Identify which cell holds the provided text, then report its (x, y) central coordinate. 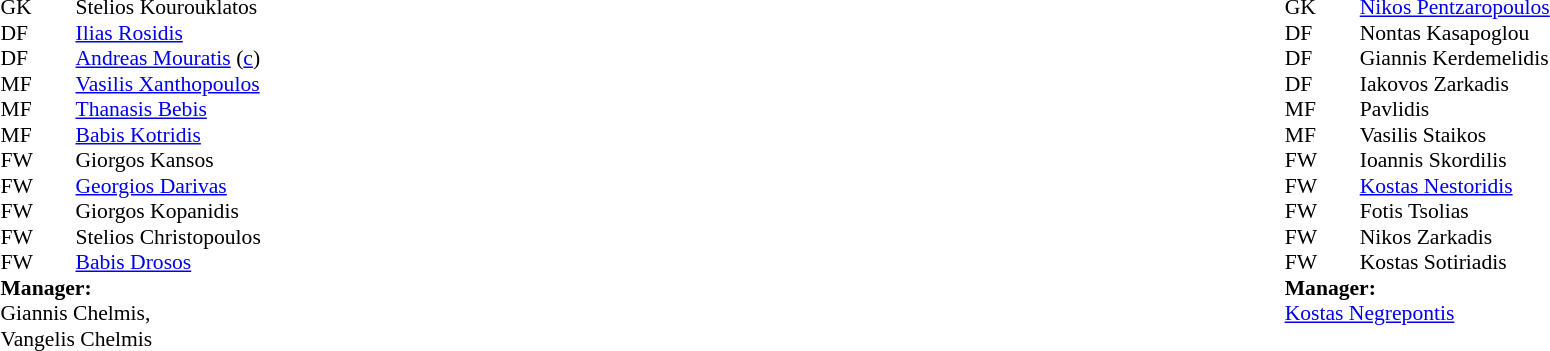
Nikos Zarkadis (1455, 237)
Georgios Darivas (168, 186)
Andreas Mouratis (c) (168, 59)
Babis Drosos (168, 263)
Giannis Kerdemelidis (1455, 59)
Kostas Sotiriadis (1455, 263)
Babis Kotridis (168, 135)
Giorgos Kansos (168, 161)
Kostas Negrepontis (1418, 313)
Pavlidis (1455, 109)
Vasilis Xanthopoulos (168, 84)
Stelios Christopoulos (168, 237)
Kostas Nestoridis (1455, 186)
Iakovos Zarkadis (1455, 84)
Giorgos Kopanidis (168, 211)
Vasilis Staikos (1455, 135)
Nontas Kasapoglou (1455, 33)
Fotis Tsolias (1455, 211)
Ilias Rosidis (168, 33)
Ioannis Skordilis (1455, 161)
Giannis Chelmis, Vangelis Chelmis (130, 326)
Thanasis Bebis (168, 109)
